For the text-containing cell, return its midpoint in (X, Y) coordinate format. 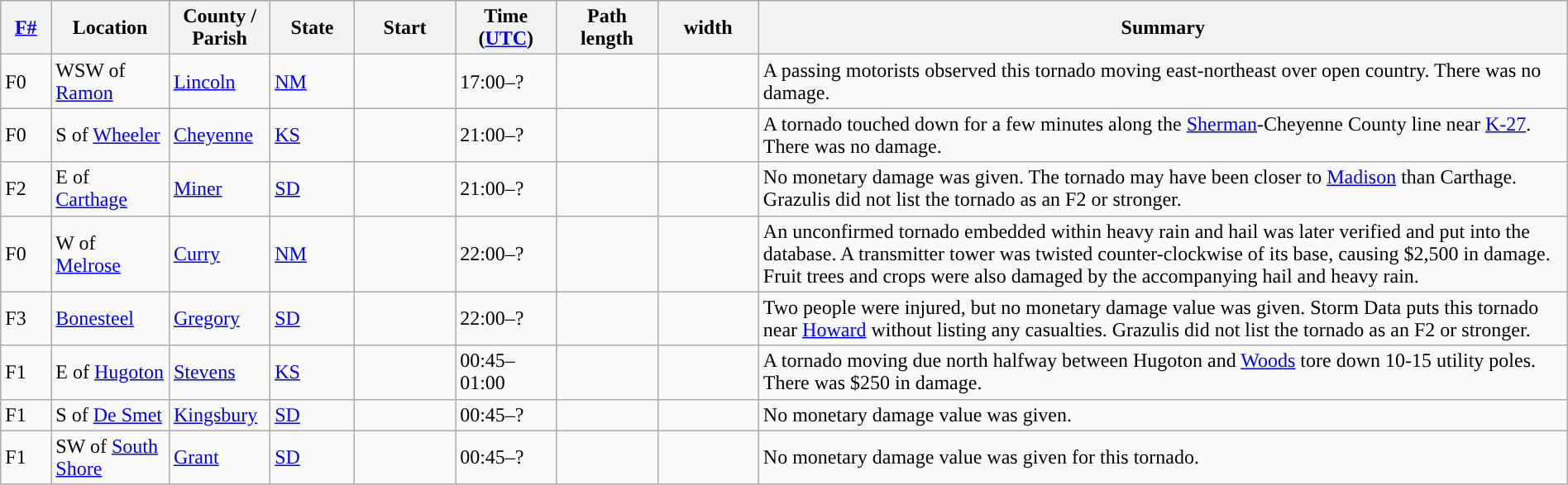
Kingsbury (219, 415)
No monetary damage value was given. (1163, 415)
Cheyenne (219, 136)
Lincoln (219, 81)
Summary (1163, 28)
E of Hugoton (111, 372)
F3 (26, 319)
Bonesteel (111, 319)
A passing motorists observed this tornado moving east-northeast over open country. There was no damage. (1163, 81)
S of Wheeler (111, 136)
SW of South Shore (111, 458)
A tornado moving due north halfway between Hugoton and Woods tore down 10-15 utility poles. There was $250 in damage. (1163, 372)
F# (26, 28)
S of De Smet (111, 415)
WSW of Ramon (111, 81)
E of Carthage (111, 188)
00:45–01:00 (506, 372)
Miner (219, 188)
State (313, 28)
A tornado touched down for a few minutes along the Sherman-Cheyenne County line near K-27. There was no damage. (1163, 136)
17:00–? (506, 81)
Curry (219, 254)
No monetary damage was given. The tornado may have been closer to Madison than Carthage. Grazulis did not list the tornado as an F2 or stronger. (1163, 188)
Stevens (219, 372)
Path length (607, 28)
Gregory (219, 319)
No monetary damage value was given for this tornado. (1163, 458)
F2 (26, 188)
Start (404, 28)
Grant (219, 458)
W of Melrose (111, 254)
Time (UTC) (506, 28)
County / Parish (219, 28)
Location (111, 28)
width (708, 28)
